Capture the cell that displays the provided text and extract its (X, Y) central coordinate. 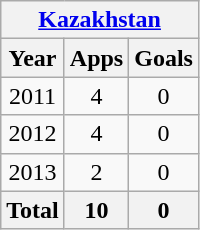
Kazakhstan (100, 20)
2012 (33, 134)
2013 (33, 172)
10 (96, 210)
Apps (96, 58)
Goals (164, 58)
Year (33, 58)
Total (33, 210)
2011 (33, 96)
2 (96, 172)
